Detect which cell encompasses the target text, then output its [x, y] center coordinate. 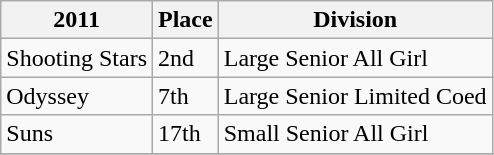
Large Senior Limited Coed [355, 96]
2nd [186, 58]
Shooting Stars [77, 58]
Odyssey [77, 96]
2011 [77, 20]
Large Senior All Girl [355, 58]
17th [186, 134]
7th [186, 96]
Small Senior All Girl [355, 134]
Place [186, 20]
Division [355, 20]
Suns [77, 134]
